Pinpoint the cell where the given text exists, returning its (X, Y) midpoint coordinate. 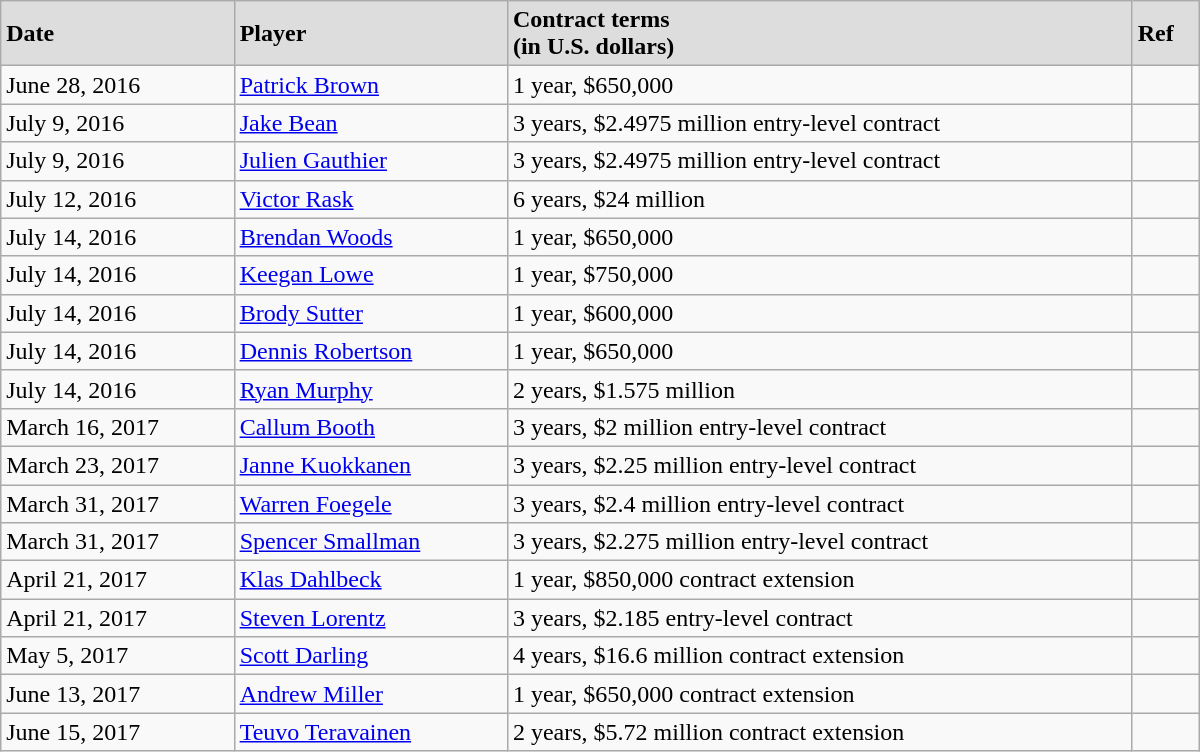
Scott Darling (370, 656)
Klas Dahlbeck (370, 580)
1 year, $650,000 contract extension (820, 694)
3 years, $2.4 million entry-level contract (820, 503)
2 years, $1.575 million (820, 389)
Julien Gauthier (370, 161)
1 year, $600,000 (820, 313)
Spencer Smallman (370, 542)
June 13, 2017 (118, 694)
Warren Foegele (370, 503)
Andrew Miller (370, 694)
Brendan Woods (370, 237)
Keegan Lowe (370, 275)
Contract terms(in U.S. dollars) (820, 34)
Brody Sutter (370, 313)
4 years, $16.6 million contract extension (820, 656)
Victor Rask (370, 199)
3 years, $2.275 million entry-level contract (820, 542)
March 23, 2017 (118, 465)
Callum Booth (370, 427)
3 years, $2.185 entry-level contract (820, 618)
Steven Lorentz (370, 618)
3 years, $2.25 million entry-level contract (820, 465)
1 year, $850,000 contract extension (820, 580)
Janne Kuokkanen (370, 465)
Jake Bean (370, 123)
Ryan Murphy (370, 389)
2 years, $5.72 million contract extension (820, 732)
Dennis Robertson (370, 351)
1 year, $750,000 (820, 275)
March 16, 2017 (118, 427)
June 15, 2017 (118, 732)
Patrick Brown (370, 85)
6 years, $24 million (820, 199)
Ref (1166, 34)
July 12, 2016 (118, 199)
June 28, 2016 (118, 85)
May 5, 2017 (118, 656)
Date (118, 34)
Player (370, 34)
3 years, $2 million entry-level contract (820, 427)
Teuvo Teravainen (370, 732)
